Extract the [X, Y] coordinate from the center of the cell holding the provided text.  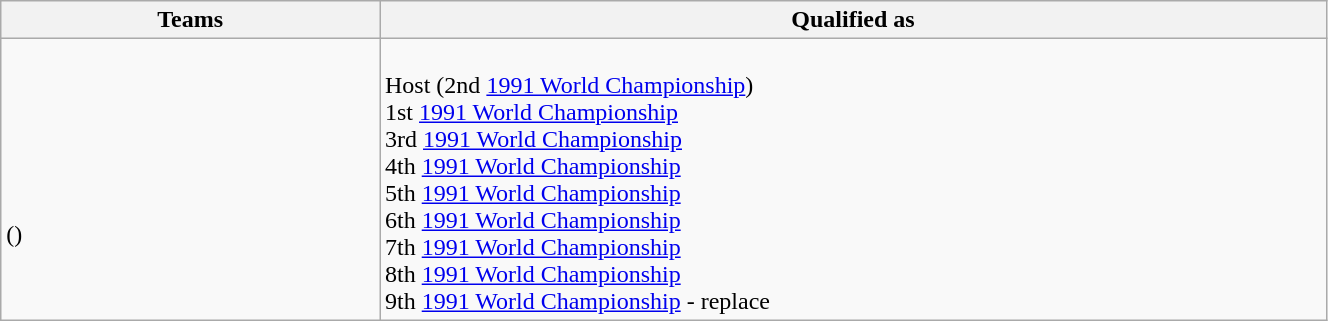
Qualified as [854, 20]
() [190, 180]
Teams [190, 20]
